Scan for the cell matching the given text and deliver its [x, y] coordinate at center. 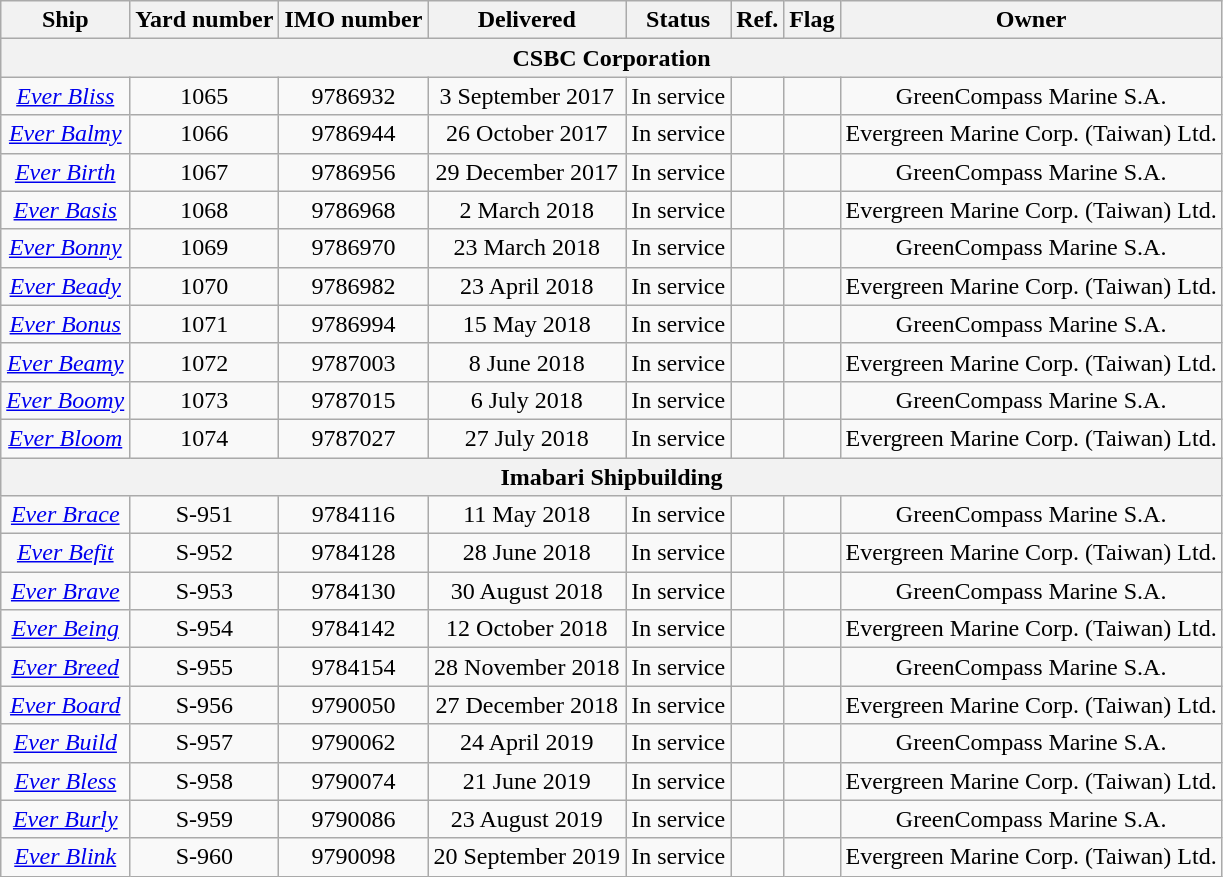
9787015 [354, 400]
6 July 2018 [527, 400]
1065 [204, 96]
8 June 2018 [527, 362]
Ever Brave [66, 591]
Delivered [527, 20]
Imabari Shipbuilding [612, 477]
9786982 [354, 286]
9784116 [354, 515]
Ever Brace [66, 515]
27 July 2018 [527, 438]
Yard number [204, 20]
S-958 [204, 781]
9787003 [354, 362]
9790074 [354, 781]
Ref. [758, 20]
23 March 2018 [527, 248]
Ever Bonus [66, 324]
S-957 [204, 743]
S-956 [204, 705]
S-959 [204, 819]
9784142 [354, 629]
11 May 2018 [527, 515]
21 June 2019 [527, 781]
9784130 [354, 591]
S-955 [204, 667]
9786970 [354, 248]
Ever Build [66, 743]
23 August 2019 [527, 819]
S-953 [204, 591]
9786932 [354, 96]
1068 [204, 210]
Ever Burly [66, 819]
Ever Basis [66, 210]
Ever Blink [66, 857]
27 December 2018 [527, 705]
9790098 [354, 857]
1074 [204, 438]
9786968 [354, 210]
23 April 2018 [527, 286]
2 March 2018 [527, 210]
28 November 2018 [527, 667]
29 December 2017 [527, 172]
9787027 [354, 438]
CSBC Corporation [612, 58]
Ever Birth [66, 172]
Ship [66, 20]
Flag [812, 20]
24 April 2019 [527, 743]
Ever Board [66, 705]
S-954 [204, 629]
Ever Bloom [66, 438]
Ever Befit [66, 553]
9790050 [354, 705]
1073 [204, 400]
9790086 [354, 819]
1070 [204, 286]
1071 [204, 324]
Ever Boomy [66, 400]
1067 [204, 172]
20 September 2019 [527, 857]
9784154 [354, 667]
Ever Breed [66, 667]
9786944 [354, 134]
S-952 [204, 553]
9786994 [354, 324]
1066 [204, 134]
26 October 2017 [527, 134]
Status [678, 20]
12 October 2018 [527, 629]
Owner [1031, 20]
3 September 2017 [527, 96]
9790062 [354, 743]
30 August 2018 [527, 591]
9784128 [354, 553]
Ever Beady [66, 286]
IMO number [354, 20]
S-951 [204, 515]
Ever Bliss [66, 96]
S-960 [204, 857]
15 May 2018 [527, 324]
Ever Being [66, 629]
Ever Balmy [66, 134]
1072 [204, 362]
28 June 2018 [527, 553]
Ever Bonny [66, 248]
Ever Beamy [66, 362]
9786956 [354, 172]
1069 [204, 248]
Ever Bless [66, 781]
